Return the [x, y] coordinate for the center point of the cell that contains the specified text.  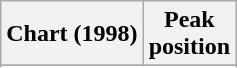
Chart (1998) [72, 34]
Peakposition [189, 34]
